Search for the cell housing the specified text and yield its [x, y] center coordinate. 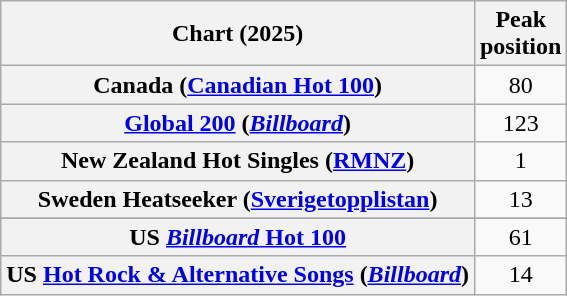
Canada (Canadian Hot 100) [238, 85]
Sweden Heatseeker (Sverigetopplistan) [238, 199]
13 [520, 199]
Peakposition [520, 34]
1 [520, 161]
80 [520, 85]
Chart (2025) [238, 34]
61 [520, 237]
Global 200 (Billboard) [238, 123]
14 [520, 275]
US Hot Rock & Alternative Songs (Billboard) [238, 275]
US Billboard Hot 100 [238, 237]
123 [520, 123]
New Zealand Hot Singles (RMNZ) [238, 161]
